Detect which cell encompasses the target text, then output its (X, Y) center coordinate. 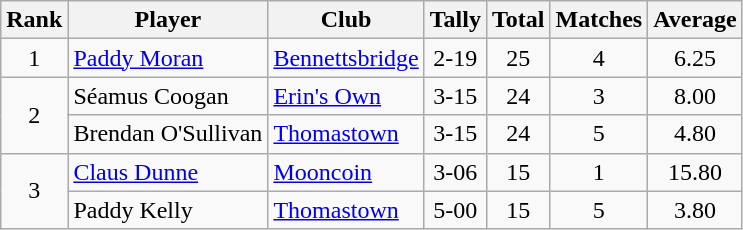
6.25 (696, 58)
Matches (599, 20)
Tally (455, 20)
Player (168, 20)
Paddy Moran (168, 58)
3.80 (696, 210)
Brendan O'Sullivan (168, 134)
Rank (34, 20)
8.00 (696, 96)
Total (518, 20)
25 (518, 58)
2 (34, 115)
4.80 (696, 134)
Bennettsbridge (346, 58)
4 (599, 58)
3-06 (455, 172)
Mooncoin (346, 172)
Séamus Coogan (168, 96)
Paddy Kelly (168, 210)
2-19 (455, 58)
Erin's Own (346, 96)
5-00 (455, 210)
15.80 (696, 172)
Average (696, 20)
Claus Dunne (168, 172)
Club (346, 20)
